For the text-containing cell, return its midpoint in [X, Y] coordinate format. 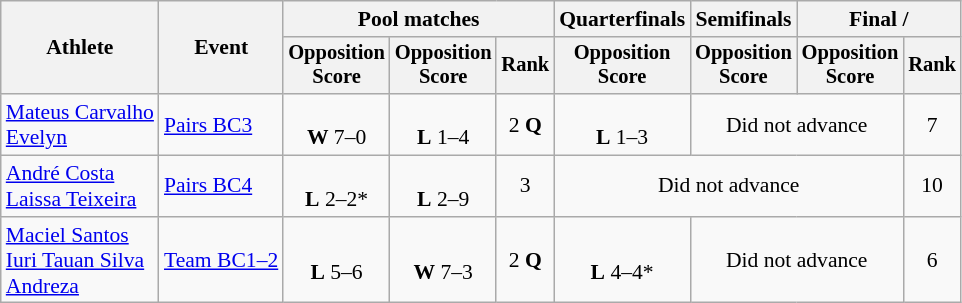
3 [525, 186]
7 [932, 124]
Semifinals [744, 19]
L 1–4 [444, 124]
Mateus CarvalhoEvelyn [80, 124]
Final / [879, 19]
Event [221, 48]
Athlete [80, 48]
L 2–9 [444, 186]
L 2–2* [336, 186]
2 Q [525, 124]
André CostaLaissa Teixeira [80, 186]
Pairs BC3 [221, 124]
Pairs BC4 [221, 186]
L 1–3 [622, 124]
10 [932, 186]
Pool matches [418, 19]
Quarterfinals [622, 19]
W 7–0 [336, 124]
